From the cell containing the given text, extract its center point as (X, Y) coordinate. 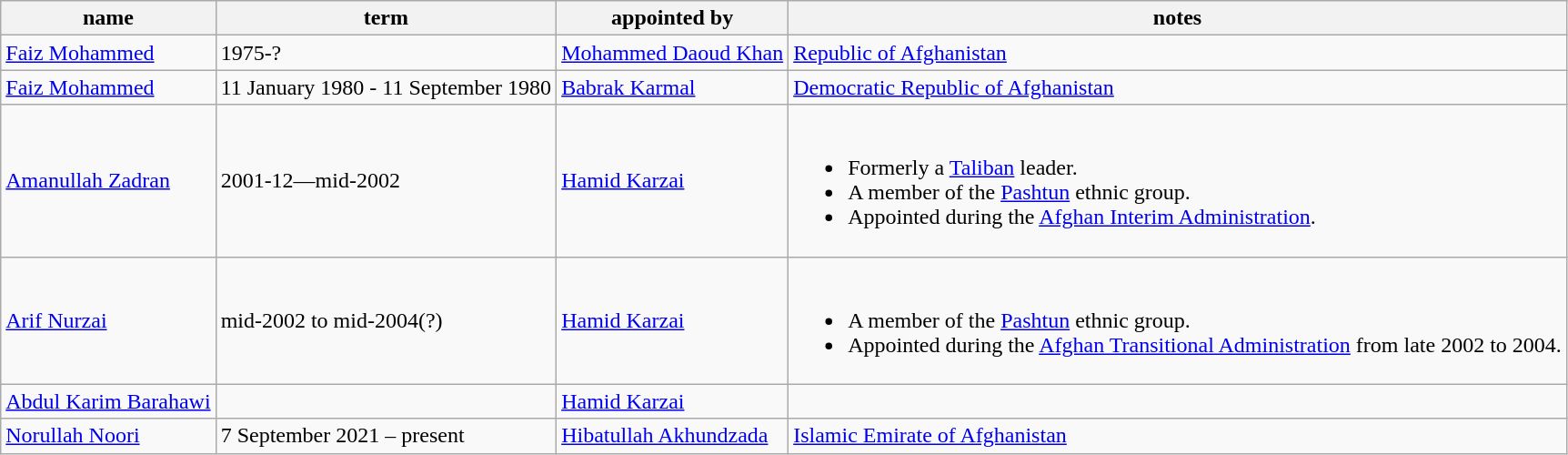
appointed by (673, 18)
notes (1178, 18)
term (386, 18)
Islamic Emirate of Afghanistan (1178, 436)
Republic of Afghanistan (1178, 53)
A member of the Pashtun ethnic group.Appointed during the Afghan Transitional Administration from late 2002 to 2004. (1178, 320)
Mohammed Daoud Khan (673, 53)
Babrak Karmal (673, 87)
Formerly a Taliban leader.A member of the Pashtun ethnic group.Appointed during the Afghan Interim Administration. (1178, 180)
1975-? (386, 53)
Abdul Karim Barahawi (108, 401)
Amanullah Zadran (108, 180)
mid-2002 to mid-2004(?) (386, 320)
2001-12—mid-2002 (386, 180)
11 January 1980 - 11 September 1980 (386, 87)
Arif Nurzai (108, 320)
7 September 2021 – present (386, 436)
Democratic Republic of Afghanistan (1178, 87)
Norullah Noori (108, 436)
Hibatullah Akhundzada (673, 436)
name (108, 18)
